Determine the (X, Y) coordinate at the center of the cell enclosing the given text.  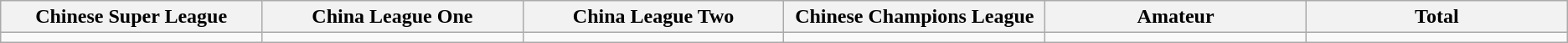
Chinese Champions League (915, 17)
China League One (392, 17)
Chinese Super League (132, 17)
China League Two (653, 17)
Total (1436, 17)
Amateur (1176, 17)
